Output the [x, y] coordinate of the center of the cell containing the given text.  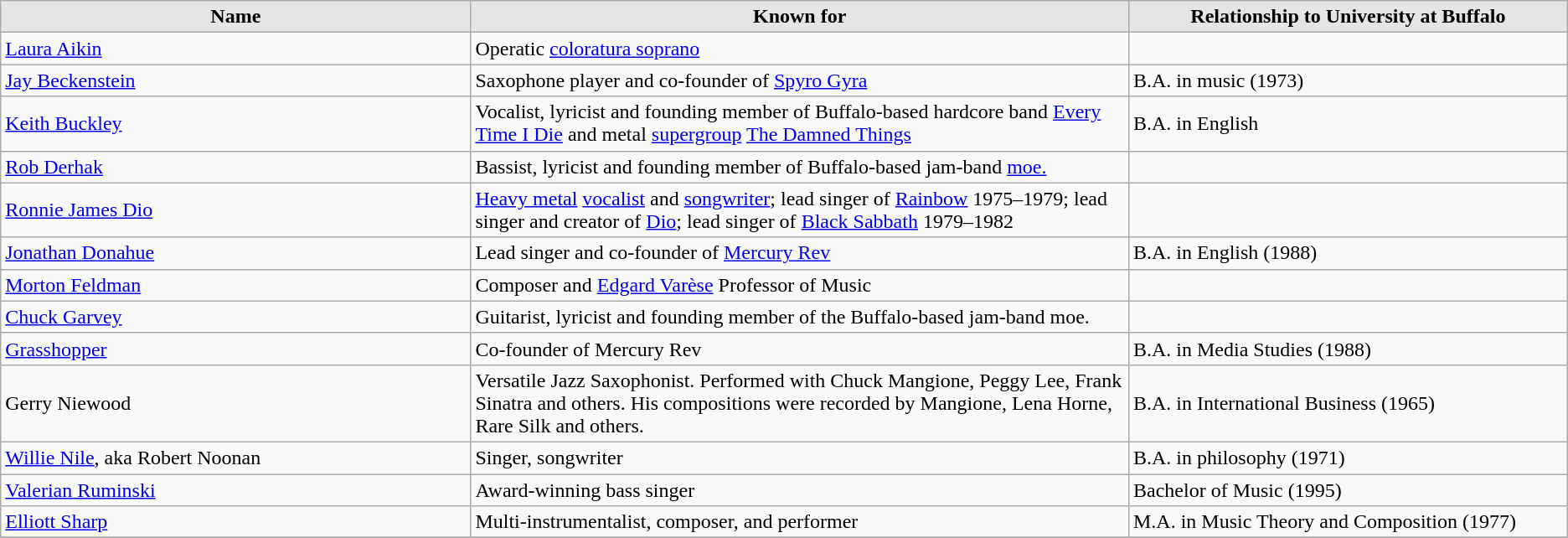
Operatic coloratura soprano [800, 49]
Known for [800, 17]
B.A. in English (1988) [1348, 253]
Chuck Garvey [236, 317]
Name [236, 17]
Heavy metal vocalist and songwriter; lead singer of Rainbow 1975–1979; lead singer and creator of Dio; lead singer of Black Sabbath 1979–1982 [800, 210]
Keith Buckley [236, 124]
Jonathan Donahue [236, 253]
Bassist, lyricist and founding member of Buffalo-based jam-band moe. [800, 167]
Lead singer and co-founder of Mercury Rev [800, 253]
Grasshopper [236, 349]
Elliott Sharp [236, 522]
Laura Aikin [236, 49]
Composer and Edgard Varèse Professor of Music [800, 285]
Willie Nile, aka Robert Noonan [236, 458]
B.A. in English [1348, 124]
M.A. in Music Theory and Composition (1977) [1348, 522]
B.A. in philosophy (1971) [1348, 458]
B.A. in music (1973) [1348, 80]
Morton Feldman [236, 285]
B.A. in Media Studies (1988) [1348, 349]
Guitarist, lyricist and founding member of the Buffalo-based jam-band moe. [800, 317]
Saxophone player and co-founder of Spyro Gyra [800, 80]
Multi-instrumentalist, composer, and performer [800, 522]
Award-winning bass singer [800, 490]
Valerian Ruminski [236, 490]
Gerry Niewood [236, 403]
Vocalist, lyricist and founding member of Buffalo-based hardcore band Every Time I Die and metal supergroup The Damned Things [800, 124]
Singer, songwriter [800, 458]
Rob Derhak [236, 167]
Co-founder of Mercury Rev [800, 349]
Bachelor of Music (1995) [1348, 490]
Jay Beckenstein [236, 80]
Ronnie James Dio [236, 210]
Relationship to University at Buffalo [1348, 17]
B.A. in International Business (1965) [1348, 403]
